Extract the (x, y) coordinate from the center of the cell holding the provided text.  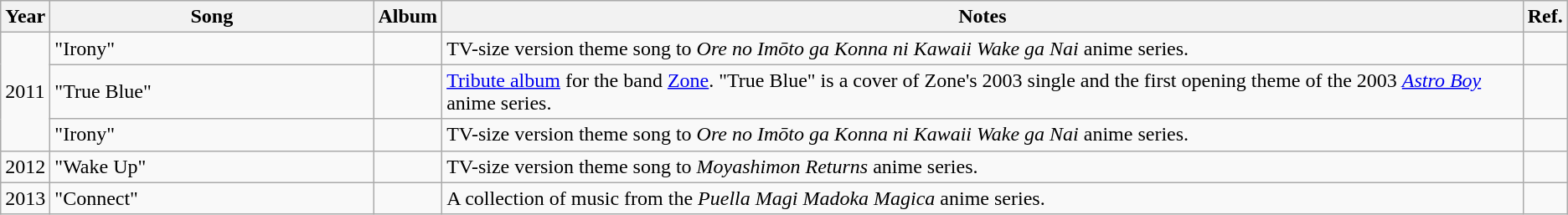
2012 (25, 166)
"True Blue" (212, 92)
Tribute album for the band Zone. "True Blue" is a cover of Zone's 2003 single and the first opening theme of the 2003 Astro Boy anime series. (983, 92)
TV-size version theme song to Moyashimon Returns anime series. (983, 166)
A collection of music from the Puella Magi Madoka Magica anime series. (983, 198)
Album (408, 17)
Notes (983, 17)
Year (25, 17)
2013 (25, 198)
2011 (25, 92)
"Connect" (212, 198)
"Wake Up" (212, 166)
Ref. (1545, 17)
Song (212, 17)
